Output the [X, Y] coordinate of the center of the cell containing the given text.  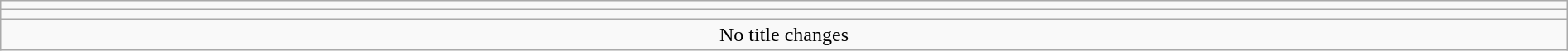
No title changes [784, 35]
